Determine the [x, y] coordinate at the center of the cell enclosing the given text.  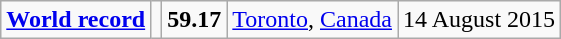
59.17 [194, 20]
World record [76, 20]
14 August 2015 [480, 20]
Toronto, Canada [312, 20]
